Return (x, y) of the center of cell containing provided text 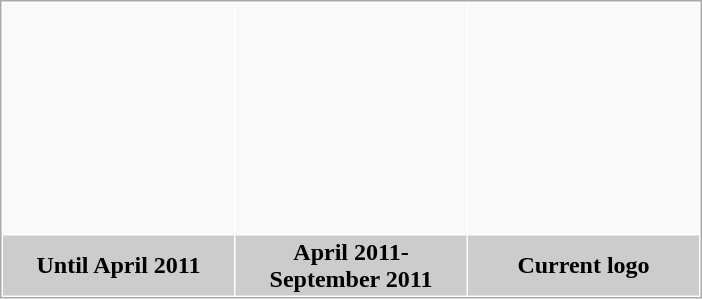
Until April 2011 (118, 266)
Current logo (584, 266)
April 2011-September 2011 (352, 266)
